Determine the [x, y] coordinate at the center of the cell enclosing the given text.  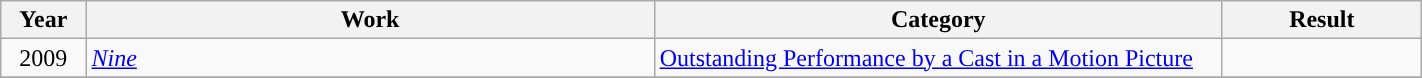
2009 [44, 58]
Outstanding Performance by a Cast in a Motion Picture [938, 58]
Nine [370, 58]
Year [44, 20]
Work [370, 20]
Category [938, 20]
Result [1322, 20]
